From the cell containing the given text, extract its center point as [X, Y] coordinate. 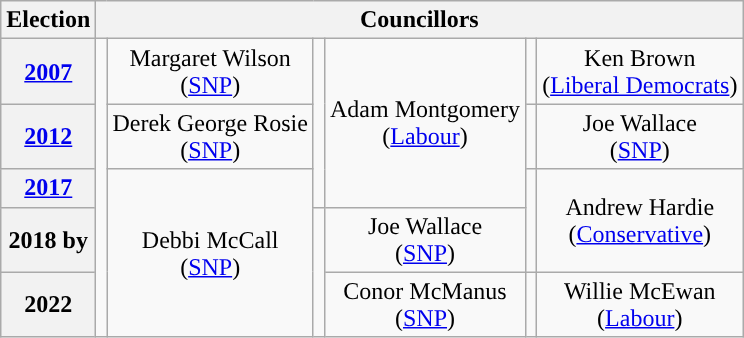
Andrew Hardie(Conservative) [640, 220]
Ken Brown(Liberal Democrats) [640, 72]
Debbi McCall(SNP) [210, 253]
2018 by [48, 240]
2022 [48, 304]
2007 [48, 72]
2012 [48, 136]
Election [48, 20]
Margaret Wilson(SNP) [210, 72]
Willie McEwan(Labour) [640, 304]
Adam Montgomery(Labour) [424, 123]
Councillors [420, 20]
Conor McManus(SNP) [424, 304]
2017 [48, 188]
Derek George Rosie(SNP) [210, 136]
